Return the [X, Y] coordinate for the center point of the cell that contains the specified text.  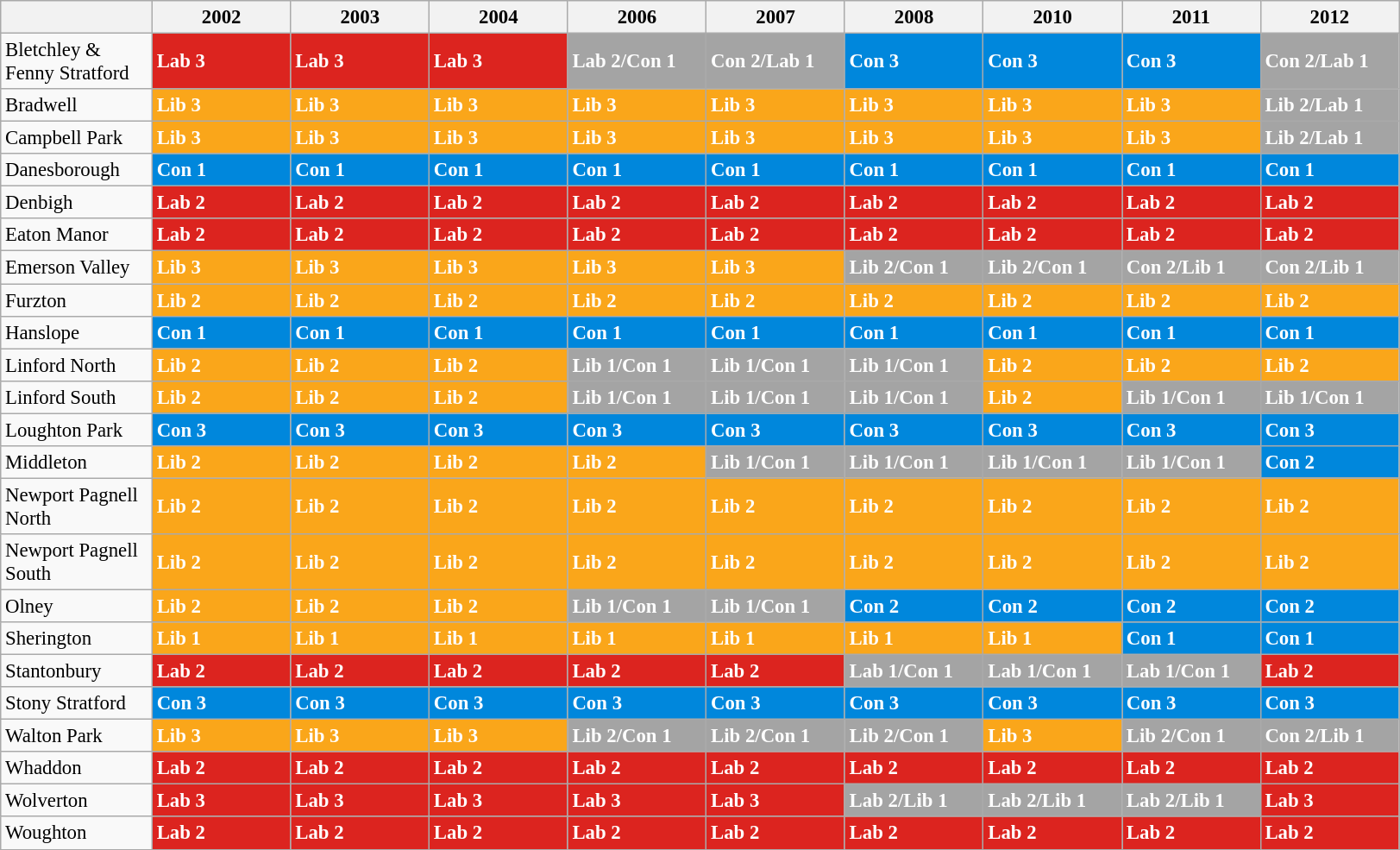
Wolverton [77, 801]
Furzton [77, 300]
Danesborough [77, 170]
2002 [221, 17]
Lab 2/Con 1 [637, 62]
Olney [77, 606]
Eaton Manor [77, 236]
2006 [637, 17]
2012 [1330, 17]
2008 [914, 17]
Sherington [77, 639]
Whaddon [77, 768]
Emerson Valley [77, 268]
2007 [776, 17]
Stony Stratford [77, 703]
2011 [1190, 17]
Newport Pagnell North [77, 506]
Newport Pagnell South [77, 563]
Campbell Park [77, 138]
Middleton [77, 463]
Bletchley & Fenny Stratford [77, 62]
Linford South [77, 397]
2003 [361, 17]
Linford North [77, 365]
2010 [1052, 17]
Denbigh [77, 203]
Hanslope [77, 332]
Bradwell [77, 105]
Woughton [77, 834]
2004 [499, 17]
Stantonbury [77, 671]
Loughton Park [77, 430]
Walton Park [77, 736]
